Locate the cell with the specified text and output its [x, y] center coordinate. 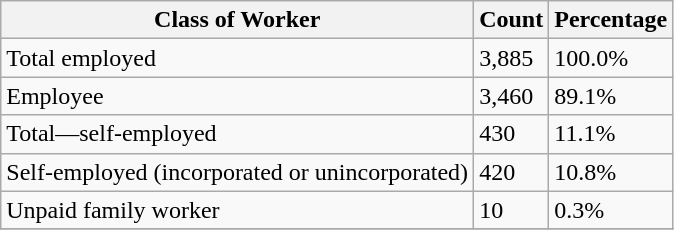
89.1% [611, 96]
10.8% [611, 172]
11.1% [611, 134]
430 [512, 134]
Employee [238, 96]
Total—self-employed [238, 134]
0.3% [611, 210]
10 [512, 210]
Unpaid family worker [238, 210]
3,885 [512, 58]
420 [512, 172]
Count [512, 20]
Class of Worker [238, 20]
Self-employed (incorporated or unincorporated) [238, 172]
100.0% [611, 58]
Percentage [611, 20]
3,460 [512, 96]
Total employed [238, 58]
